Find where the given text appears and provide that cell's center as [x, y] coordinate. 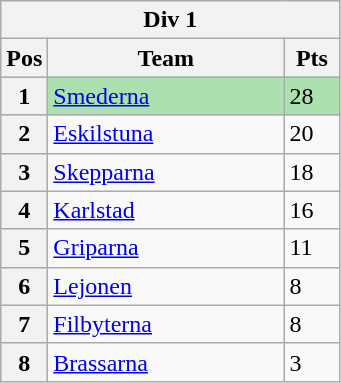
Pts [312, 58]
Div 1 [170, 20]
1 [24, 96]
Eskilstuna [166, 134]
28 [312, 96]
11 [312, 248]
5 [24, 248]
Brassarna [166, 362]
16 [312, 210]
Karlstad [166, 210]
Lejonen [166, 286]
Griparna [166, 248]
Smederna [166, 96]
Skepparna [166, 172]
18 [312, 172]
Team [166, 58]
6 [24, 286]
2 [24, 134]
7 [24, 324]
20 [312, 134]
Pos [24, 58]
Filbyterna [166, 324]
4 [24, 210]
